Capture the cell that displays the provided text and extract its [x, y] central coordinate. 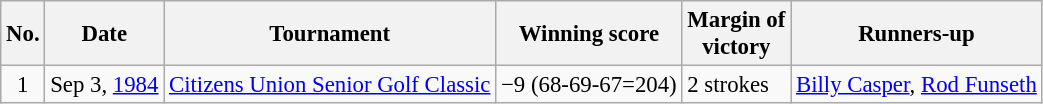
Tournament [330, 34]
Citizens Union Senior Golf Classic [330, 85]
Winning score [589, 34]
No. [23, 34]
Date [104, 34]
1 [23, 85]
Billy Casper, Rod Funseth [916, 85]
Sep 3, 1984 [104, 85]
−9 (68-69-67=204) [589, 85]
Runners-up [916, 34]
2 strokes [736, 85]
Margin ofvictory [736, 34]
